Return the (x, y) coordinate for the center point of the cell that contains the specified text.  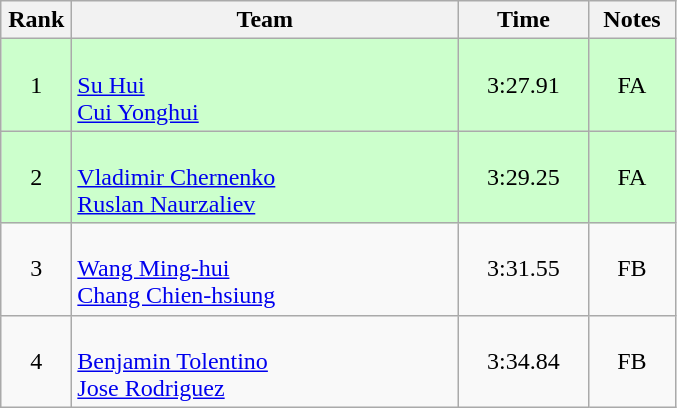
Wang Ming-huiChang Chien-hsiung (265, 269)
4 (36, 361)
Notes (632, 20)
Time (524, 20)
3:27.91 (524, 85)
3:29.25 (524, 177)
3 (36, 269)
3:31.55 (524, 269)
Su HuiCui Yonghui (265, 85)
1 (36, 85)
Rank (36, 20)
Team (265, 20)
Vladimir ChernenkoRuslan Naurzaliev (265, 177)
Benjamin TolentinoJose Rodriguez (265, 361)
2 (36, 177)
3:34.84 (524, 361)
